Capture the cell that displays the provided text and extract its (x, y) central coordinate. 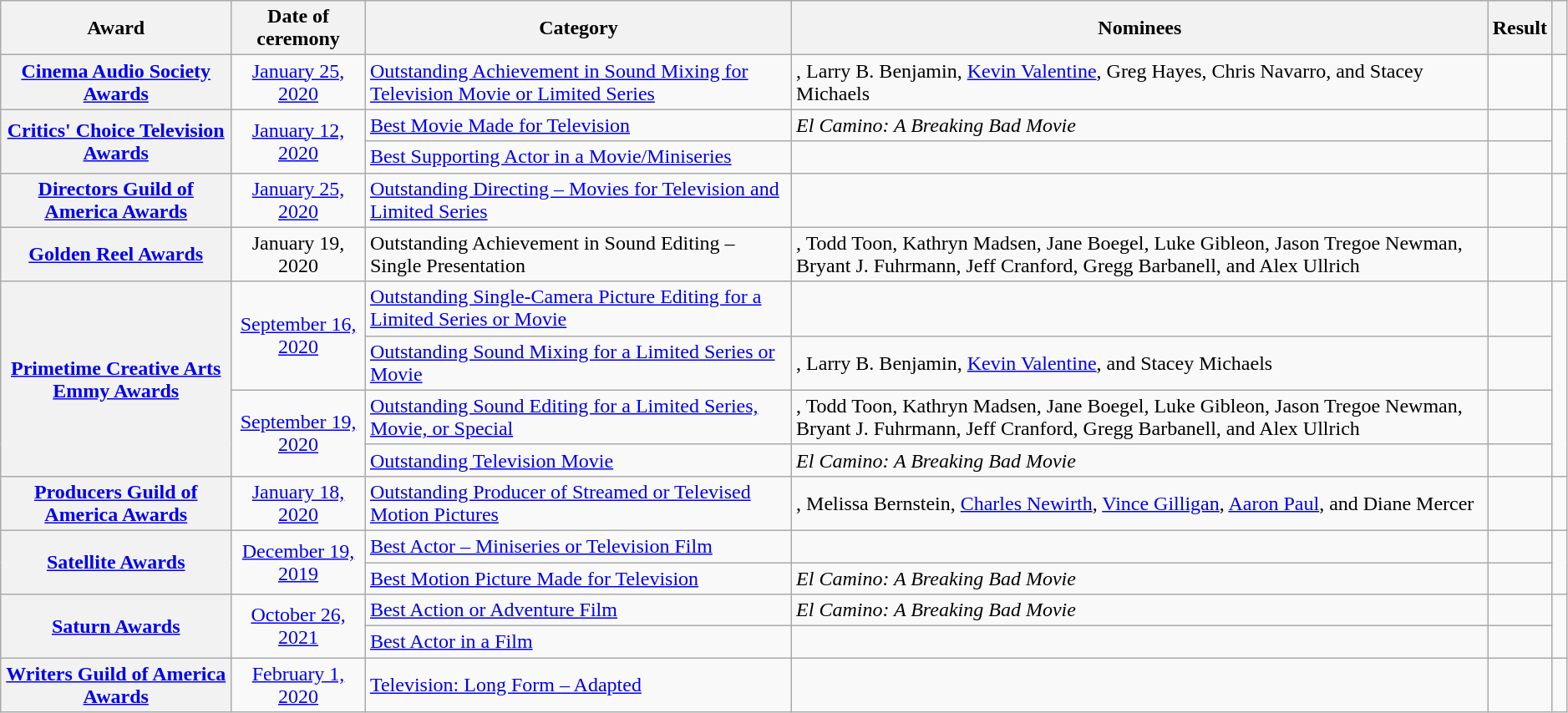
December 19, 2019 (299, 562)
Outstanding Sound Mixing for a Limited Series or Movie (578, 362)
Outstanding Achievement in Sound Mixing for Television Movie or Limited Series (578, 82)
Outstanding Achievement in Sound Editing – Single Presentation (578, 254)
Award (116, 28)
Critics' Choice Television Awards (116, 141)
Best Action or Adventure Film (578, 610)
, Melissa Bernstein, Charles Newirth, Vince Gilligan, Aaron Paul, and Diane Mercer (1140, 503)
Television: Long Form – Adapted (578, 685)
Best Actor in a Film (578, 642)
February 1, 2020 (299, 685)
Primetime Creative Arts Emmy Awards (116, 379)
Result (1520, 28)
Cinema Audio Society Awards (116, 82)
Date of ceremony (299, 28)
, Larry B. Benjamin, Kevin Valentine, and Stacey Michaels (1140, 362)
Best Supporting Actor in a Movie/Miniseries (578, 157)
Satellite Awards (116, 562)
September 19, 2020 (299, 432)
Producers Guild of America Awards (116, 503)
Saturn Awards (116, 626)
January 18, 2020 (299, 503)
Writers Guild of America Awards (116, 685)
Best Movie Made for Television (578, 125)
Directors Guild of America Awards (116, 200)
September 16, 2020 (299, 336)
October 26, 2021 (299, 626)
Outstanding Directing – Movies for Television and Limited Series (578, 200)
Outstanding Producer of Streamed or Televised Motion Pictures (578, 503)
Outstanding Television Movie (578, 460)
Nominees (1140, 28)
Category (578, 28)
Outstanding Sound Editing for a Limited Series, Movie, or Special (578, 417)
Best Actor – Miniseries or Television Film (578, 546)
, Larry B. Benjamin, Kevin Valentine, Greg Hayes, Chris Navarro, and Stacey Michaels (1140, 82)
Outstanding Single-Camera Picture Editing for a Limited Series or Movie (578, 309)
Golden Reel Awards (116, 254)
January 19, 2020 (299, 254)
January 12, 2020 (299, 141)
Best Motion Picture Made for Television (578, 579)
